Identify which cell holds the provided text, then report its [x, y] central coordinate. 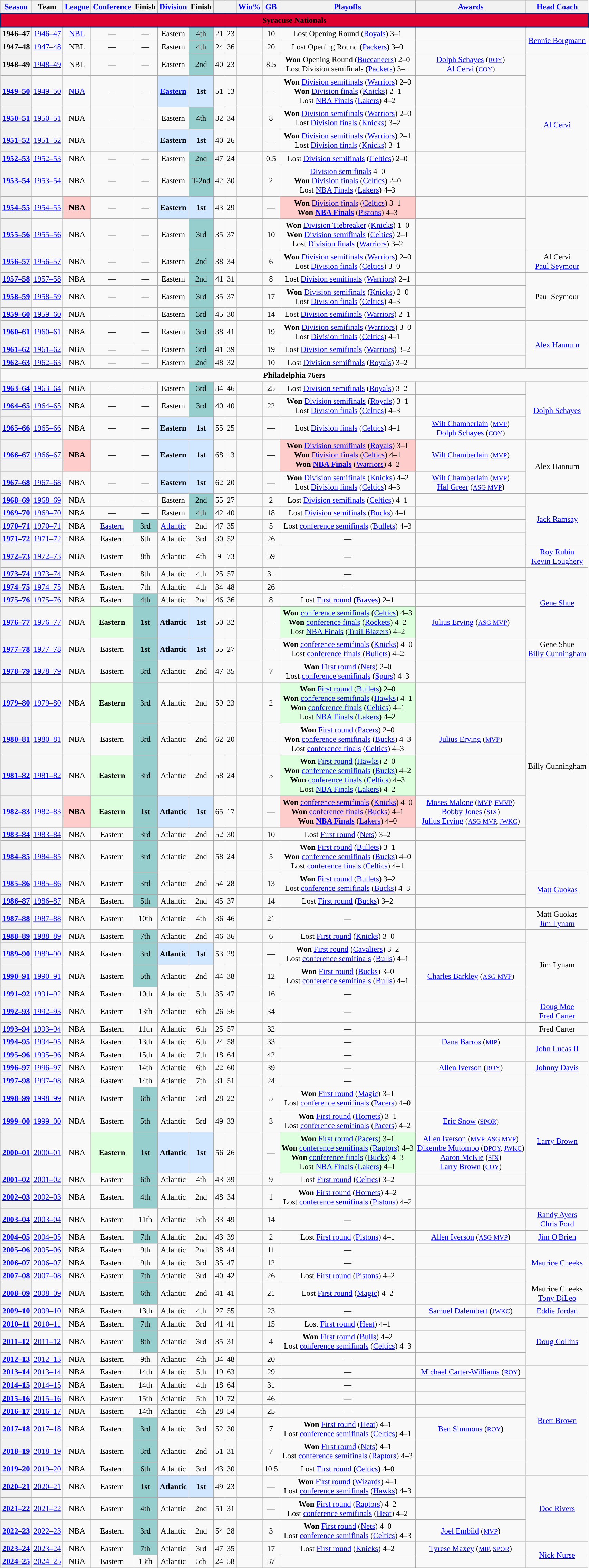
Won First round (Nets) 2–0Lost conference semifinals (Spurs) 4–3 [347, 671]
Bennie Borgmann [557, 40]
Jack Ramsay [557, 519]
Won conference semifinals (Knicks) 4–0Won conference finals (Bucks) 4–1Won NBA Finals (Lakers) 4–0 [347, 812]
Matt Guokas [557, 890]
10.5 [271, 1469]
Lost First round (Celtics) 4–0 [347, 1469]
Brett Brown [557, 1420]
Won Division semifinals (Warriors) 2–0Lost Division finals (Celtics) 3–0 [347, 262]
Dolph Schayes [557, 411]
Won Division semifinals (Royals) 3–1Won Division finals (Celtics) 4–1Won NBA Finals (Warriors) 4–2 [347, 455]
Conference [112, 7]
Won First round (Bullets) 3–2Lost conference semifinals (Bucks) 4–3 [347, 883]
Awards [471, 7]
Lost Division semifinals (Warriors) 3–2 [347, 349]
Lost Division semifinals (Celtics) 4–1 [347, 500]
Maurice Cheeks [557, 1263]
Won Division semifinals (Warriors) 2–0Lost Division finals (Knicks) 3–2 [347, 118]
Maurice CheeksTony DiLeo [557, 1294]
Won conference semifinals (Knicks) 4–0Lost conference finals (Bullets) 4–2 [347, 649]
Won First round (Cavaliers) 3–2Lost conference semifinals (Bulls) 4–1 [347, 954]
Lost First round (Pistons) 4–1 [347, 1237]
Lost conference semifinals (Bullets) 4–3 [347, 526]
Won Opening Round (Buccaneers) 2–0Lost Division semifinals (Packers) 3–1 [347, 64]
Wilt Chamberlain (MVP) Dolph Schayes (COY) [471, 428]
Johnny Davis [557, 1068]
Allen Iverson (ASG MVP) [471, 1237]
Win% [249, 7]
8.5 [271, 64]
Playoffs [347, 7]
Lost First round (Celtics) 3–2 [347, 1179]
Won Division semifinals (Knicks) 4–2Lost Division finals (Celtics) 4–3 [347, 482]
Lost First round (Knicks) 3–0 [347, 936]
Won First round (Magic) 3–1Lost conference semifinals (Pacers) 4–0 [347, 1098]
0.5 [271, 158]
Won First round (Heat) 4–1Lost conference semifinals (Celtics) 4–1 [347, 1429]
Lost Opening Round (Royals) 3–1 [347, 33]
Al Cervi [557, 125]
Won First round (Pacers) 3–1Won conference semifinals (Raptors) 4–3Won conference finals (Bucks) 4–3Lost NBA Finals (Lakers) 4–1 [347, 1152]
Gene Shue [557, 603]
Wilt Chamberlain (MVP)Hal Greer (ASG MVP) [471, 482]
Al CerviPaul Seymour [557, 262]
Won Division semifinals (Warriors) 2–0Won Division finals (Knicks) 2–1Lost NBA Finals (Lakers) 4–2 [347, 91]
Won Division semifinals (Warriors) 2–1Lost Division finals (Knicks) 3–1 [347, 141]
Eric Snow (SPOR) [471, 1121]
Dana Barros (MIP) [471, 1042]
Tyrese Maxey (MIP, SPOR) [471, 1548]
Gene ShueBilly Cunningham [557, 649]
Lost Division finals (Celtics) 4–1 [347, 428]
Won conference semifinals (Celtics) 4–3Won conference finals (Rockets) 4–2Lost NBA Finals (Trail Blazers) 4–2 [347, 622]
73 [231, 556]
Won First round (Bullets) 2–0Won conference semifinals (Hawks) 4–1Won conference finals (Celtics) 4–1Lost NBA Finals (Lakers) 4–2 [347, 703]
Allen Iverson (ROY) [471, 1068]
Won First round (Bucks) 3–0Lost conference semifinals (Bulls) 4–1 [347, 976]
Won Division semifinals (Royals) 3–1Lost Division finals (Celtics) 4–3 [347, 406]
Doc Rivers [557, 1509]
68 [219, 455]
Lost Opening Round (Packers) 3–0 [347, 47]
4 [271, 1341]
Lost First round (Braves) 2–1 [347, 600]
Team [47, 7]
Lost First round (Knicks) 4–2 [347, 1548]
Jim Lynam [557, 965]
Michael Carter-Williams (ROY) [471, 1372]
65 [219, 812]
50 [219, 622]
15 [271, 1324]
Division semifinals 4–0Won Division finals (Celtics) 2–0Lost NBA Finals (Lakers) 4–3 [347, 180]
Lost Division semifinals (Celtics) 2–0 [347, 158]
Won First round (Wizards) 4–1 Lost conference semifinals (Hawks) 4–3 [347, 1486]
Won First round (Nets) 4–0 Lost conference semifinals (Celtics) 4–3 [347, 1531]
Julius Erving (MVP) [471, 739]
Philadelphia 76ers [294, 375]
John Lucas II [557, 1048]
Samuel Dalembert (JWKC) [471, 1311]
Randy AyersChris Ford [557, 1219]
Dolph Schayes (ROY) Al Cervi (COY) [471, 64]
Won First round (Bulls) 4–2Lost conference semifinals (Celtics) 4–3 [347, 1341]
Won First round (Hornets) 3–1Lost conference semifinals (Pacers) 4–2 [347, 1121]
Charles Barkley (ASG MVP) [471, 976]
Julius Erving (ASG MVP) [471, 622]
Season [16, 7]
Won First round (Nets) 4–1Lost conference semifinals (Raptors) 4–3 [347, 1451]
Lost First round (Magic) 4–2 [347, 1294]
Doug MoeFred Carter [557, 1012]
Larry Brown [557, 1141]
Wilt Chamberlain (MVP) [471, 455]
Lost First round (Nets) 3–2 [347, 834]
Roy RubinKevin Loughery [557, 556]
Won First round (Bullets) 3–1Won conference semifinals (Bucks) 4–0Lost conference finals (Celtics) 4–1 [347, 856]
Division [173, 7]
60 [231, 1068]
Billy Cunningham [557, 766]
Head Coach [557, 7]
League [77, 7]
Won First round (Hawks) 2–0Won conference semifinals (Bucks) 4–2Won conference finals (Celtics) 4–3Lost NBA Finals (Lakers) 4–2 [347, 776]
Paul Seymour [557, 297]
Lost First round (Bucks) 3–2 [347, 901]
Ben Simmons (ROY) [471, 1429]
Lost Division semifinals (Bucks) 4–1 [347, 513]
Moses Malone (MVP, FMVP) Bobby Jones (SIX) Julius Erving (ASG MVP, JWKC) [471, 812]
GB [271, 7]
Won Division semifinals (Warriors) 3–0Lost Division finals (Celtics) 4–1 [347, 332]
Won First round (Hornets) 4–2Lost conference semifinals (Pistons) 4–2 [347, 1197]
Won First round (Raptors) 4–2 Lost conference semifinals (Heat) 4–2 [347, 1508]
Fred Carter [557, 1029]
Won Division semifinals (Knicks) 2–0Lost Division finals (Celtics) 4–3 [347, 297]
16 [271, 994]
63 [231, 1372]
1 [271, 1197]
53 [219, 954]
Syracuse Nationals [294, 20]
Lost First round (Pistons) 4–2 [347, 1276]
Joel Embiid (MVP) [471, 1531]
Allen Iverson (MVP, ASG MVP) Dikembe Mutombo (DPOY, JWKC) Aaron McKie (SIX) Larry Brown (COY) [471, 1152]
72 [231, 1398]
Nick Nurse [557, 1555]
Eddie Jordan [557, 1311]
Won First round (Pacers) 2–0Won conference semifinals (Bucks) 4–3Lost conference finals (Celtics) 4–3 [347, 739]
Matt GuokasJim Lynam [557, 918]
11 [271, 1250]
Lost First round (Heat) 4–1 [347, 1324]
Doug Collins [557, 1342]
Won Division Tiebreaker (Knicks) 1–0Won Division semifinals (Celtics) 2–1Lost Division finals (Warriors) 3–2 [347, 234]
T-2nd [201, 180]
Jim O'Brien [557, 1237]
Won Division finals (Celtics) 3–1Won NBA Finals (Pistons) 4–3 [347, 208]
